Locate the cell with the specified text and output its (X, Y) center coordinate. 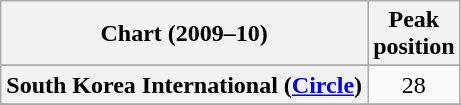
28 (414, 85)
South Korea International (Circle) (184, 85)
Chart (2009–10) (184, 34)
Peakposition (414, 34)
